Capture the cell that displays the provided text and extract its (x, y) central coordinate. 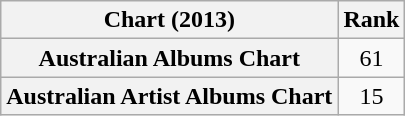
15 (372, 96)
61 (372, 58)
Australian Albums Chart (170, 58)
Australian Artist Albums Chart (170, 96)
Chart (2013) (170, 20)
Rank (372, 20)
